For the text-containing cell, return its midpoint in (x, y) coordinate format. 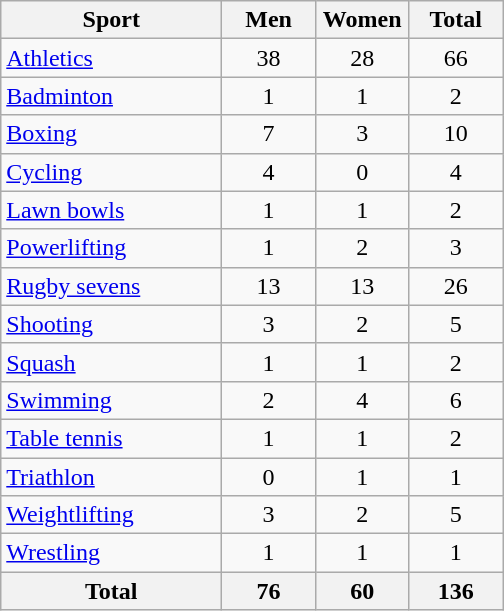
Weightlifting (112, 515)
Women (362, 20)
Shooting (112, 324)
28 (362, 58)
Athletics (112, 58)
Powerlifting (112, 248)
Triathlon (112, 477)
Badminton (112, 96)
Men (269, 20)
Sport (112, 20)
7 (269, 134)
60 (362, 591)
6 (456, 400)
10 (456, 134)
Table tennis (112, 438)
Lawn bowls (112, 210)
Cycling (112, 172)
Boxing (112, 134)
Squash (112, 362)
Wrestling (112, 553)
66 (456, 58)
136 (456, 591)
38 (269, 58)
76 (269, 591)
Rugby sevens (112, 286)
26 (456, 286)
Swimming (112, 400)
